Detect which cell encompasses the target text, then output its [X, Y] center coordinate. 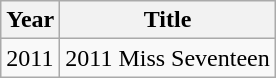
Year [30, 20]
2011 Miss Seventeen [168, 58]
2011 [30, 58]
Title [168, 20]
